Extract the (X, Y) coordinate from the center of the cell holding the provided text.  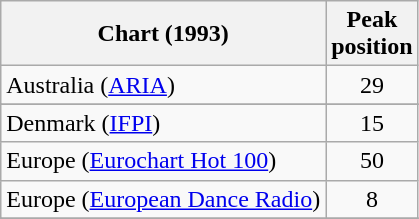
Denmark (IFPI) (164, 123)
Europe (Eurochart Hot 100) (164, 161)
8 (372, 199)
Chart (1993) (164, 34)
Europe (European Dance Radio) (164, 199)
Peakposition (372, 34)
29 (372, 85)
Australia (ARIA) (164, 85)
15 (372, 123)
50 (372, 161)
